Return [X, Y] of the center of cell containing provided text 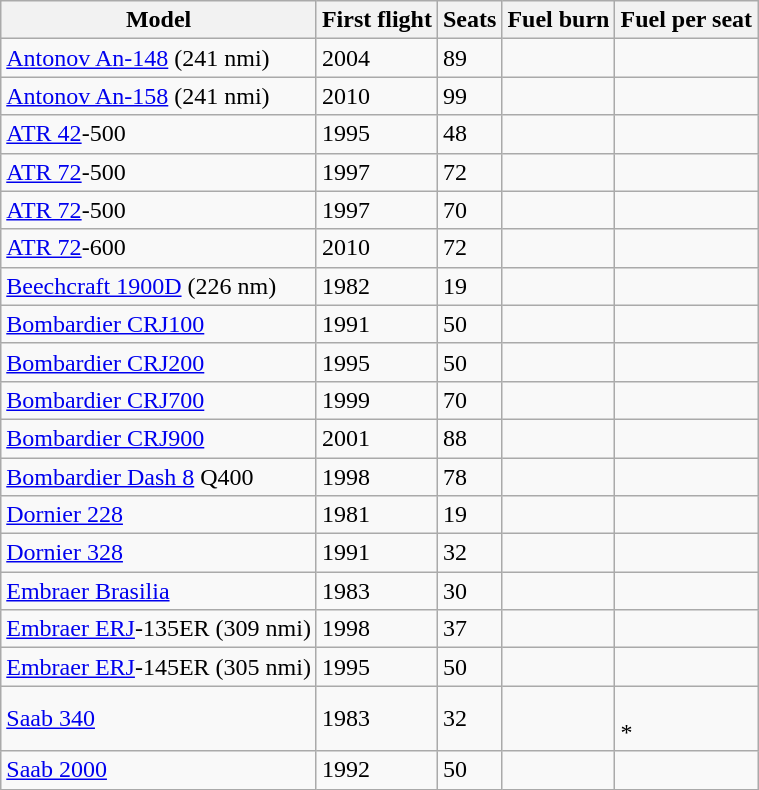
Dornier 328 [159, 553]
Seats [469, 20]
Beechcraft 1900D (226 nm) [159, 286]
Embraer ERJ-145ER (305 nmi) [159, 667]
48 [469, 134]
Embraer Brasilia [159, 591]
78 [469, 477]
Bombardier CRJ200 [159, 362]
2001 [376, 438]
30 [469, 591]
Bombardier Dash 8 Q400 [159, 477]
37 [469, 629]
Saab 340 [159, 718]
1999 [376, 400]
ATR 42-500 [159, 134]
Fuel burn [558, 20]
89 [469, 58]
2004 [376, 58]
Bombardier CRJ700 [159, 400]
Model [159, 20]
First flight [376, 20]
Dornier 228 [159, 515]
1981 [376, 515]
Saab 2000 [159, 770]
99 [469, 96]
1992 [376, 770]
Antonov An-158 (241 nmi) [159, 96]
* [686, 718]
88 [469, 438]
Embraer ERJ-135ER (309 nmi) [159, 629]
Bombardier CRJ100 [159, 324]
1982 [376, 286]
Fuel per seat [686, 20]
Bombardier CRJ900 [159, 438]
Antonov An-148 (241 nmi) [159, 58]
ATR 72-600 [159, 248]
